Detect which cell encompasses the target text, then output its (X, Y) center coordinate. 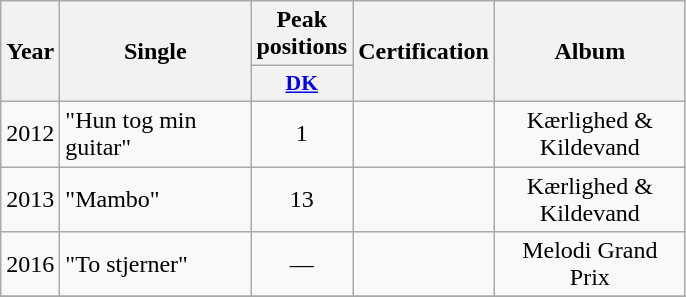
Peak positions (302, 34)
— (302, 264)
13 (302, 198)
Album (590, 52)
2012 (30, 134)
2013 (30, 198)
1 (302, 134)
"Mambo" (156, 198)
Single (156, 52)
2016 (30, 264)
DK (302, 84)
Year (30, 52)
"To stjerner" (156, 264)
Melodi Grand Prix (590, 264)
"Hun tog min guitar" (156, 134)
Certification (424, 52)
